Return [X, Y] of the center of cell containing provided text 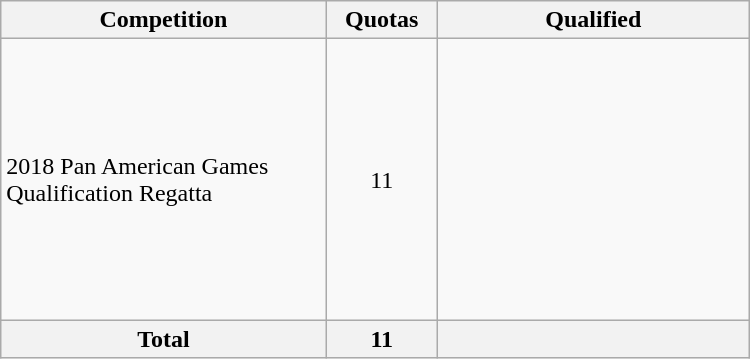
Quotas [382, 20]
Total [164, 339]
Competition [164, 20]
Qualified [593, 20]
2018 Pan American Games Qualification Regatta [164, 180]
